Search for the cell housing the specified text and yield its [x, y] center coordinate. 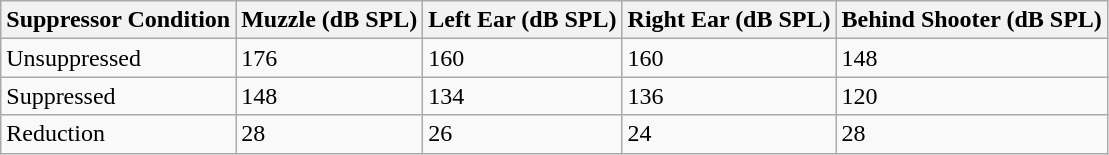
Muzzle (dB SPL) [330, 20]
Reduction [118, 134]
Right Ear (dB SPL) [729, 20]
Behind Shooter (dB SPL) [972, 20]
136 [729, 96]
120 [972, 96]
26 [522, 134]
Suppressed [118, 96]
Suppressor Condition [118, 20]
Left Ear (dB SPL) [522, 20]
Unsuppressed [118, 58]
24 [729, 134]
134 [522, 96]
176 [330, 58]
